Determine the [x, y] coordinate at the center of the cell enclosing the given text.  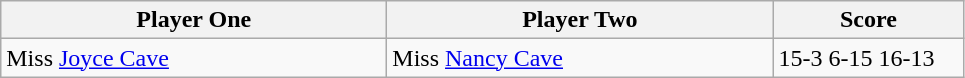
Miss Nancy Cave [580, 58]
15-3 6-15 16-13 [868, 58]
Score [868, 20]
Miss Joyce Cave [194, 58]
Player Two [580, 20]
Player One [194, 20]
